Output the (X, Y) coordinate of the center of the cell containing the given text.  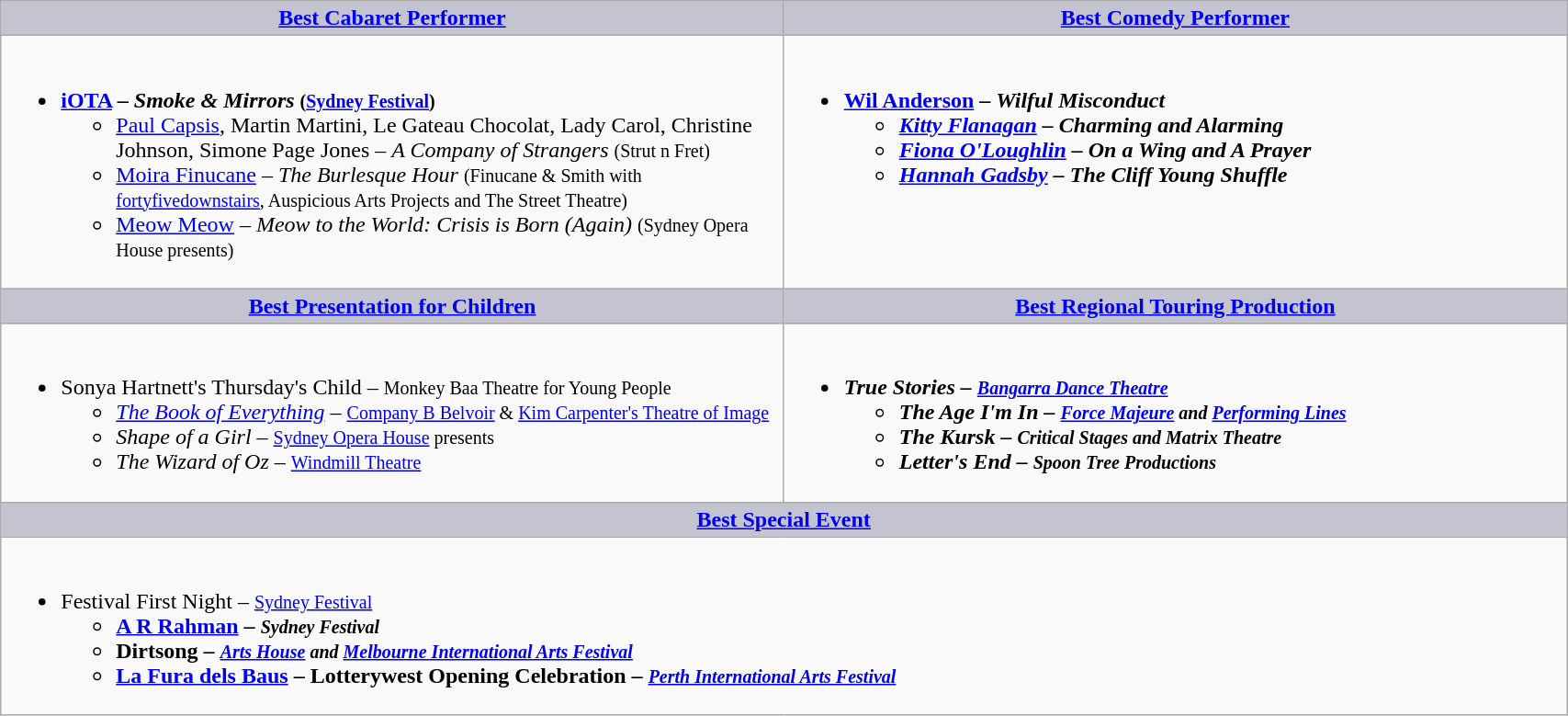
Best Presentation for Children (392, 306)
Best Regional Touring Production (1175, 306)
Best Comedy Performer (1175, 18)
Best Special Event (784, 519)
Best Cabaret Performer (392, 18)
